For the text-containing cell, return its midpoint in (X, Y) coordinate format. 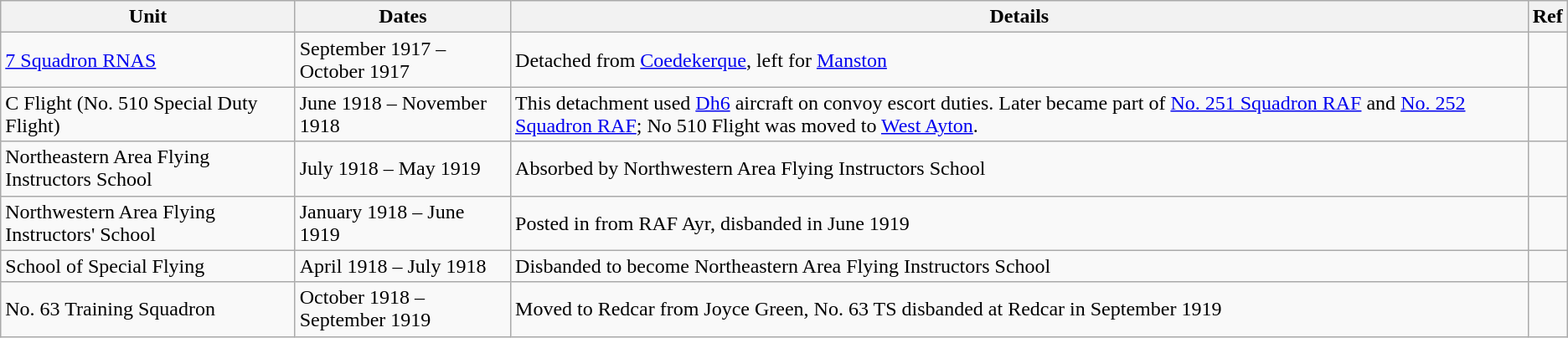
Moved to Redcar from Joyce Green, No. 63 TS disbanded at Redcar in September 1919 (1020, 310)
Dates (402, 17)
Disbanded to become Northeastern Area Flying Instructors School (1020, 266)
Ref (1548, 17)
Northwestern Area Flying Instructors' School (147, 223)
October 1918 – September 1919 (402, 310)
September 1917 – October 1917 (402, 60)
7 Squadron RNAS (147, 60)
Unit (147, 17)
C Flight (No. 510 Special Duty Flight) (147, 114)
January 1918 – June 1919 (402, 223)
School of Special Flying (147, 266)
No. 63 Training Squadron (147, 310)
June 1918 – November 1918 (402, 114)
Details (1020, 17)
July 1918 – May 1919 (402, 169)
April 1918 – July 1918 (402, 266)
Posted in from RAF Ayr, disbanded in June 1919 (1020, 223)
Absorbed by Northwestern Area Flying Instructors School (1020, 169)
Northeastern Area Flying Instructors School (147, 169)
Detached from Coedekerque, left for Manston (1020, 60)
